Output the [X, Y] coordinate of the center of the cell containing the given text.  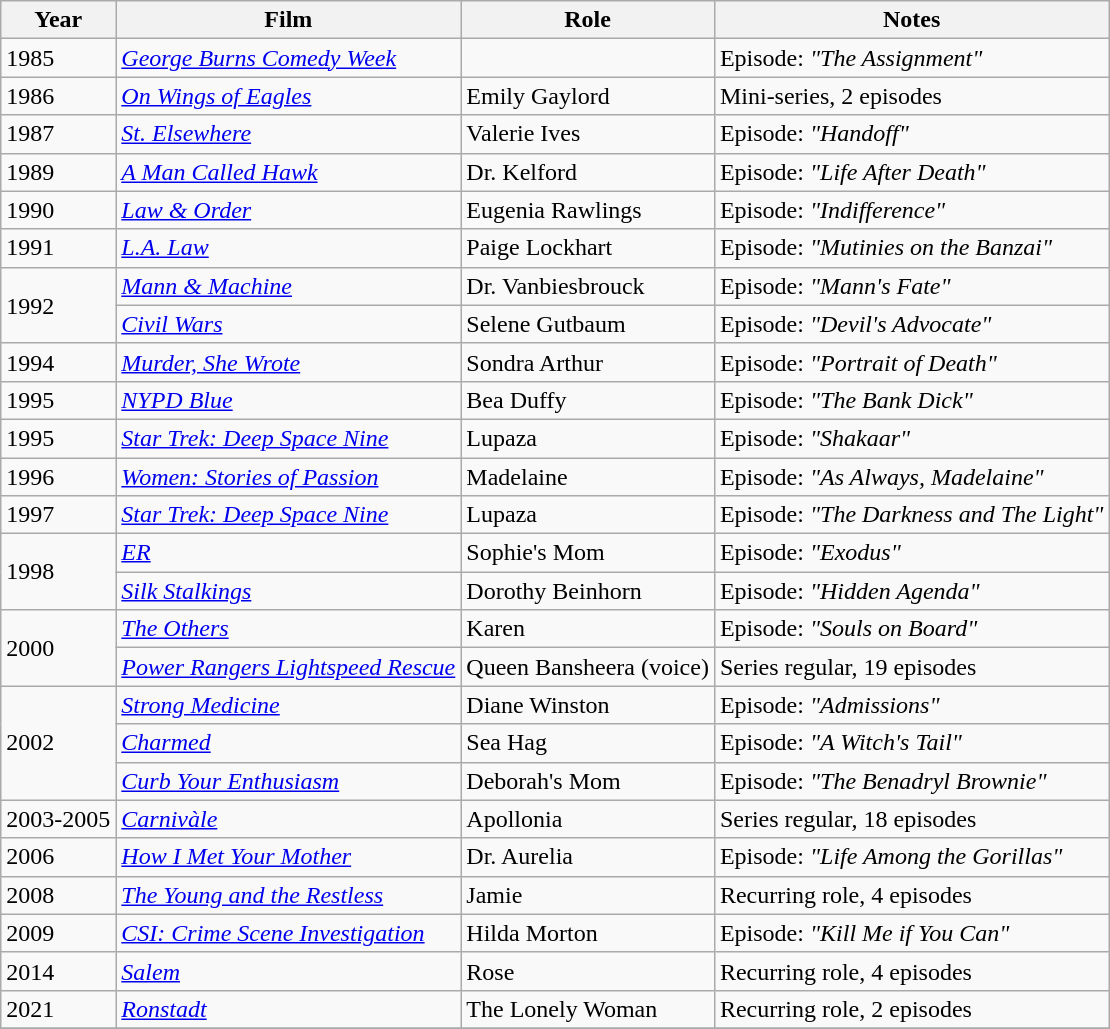
Hilda Morton [588, 933]
2003-2005 [58, 819]
Film [288, 20]
1997 [58, 515]
1998 [58, 572]
Power Rangers Lightspeed Rescue [288, 667]
2014 [58, 971]
Notes [912, 20]
Sophie's Mom [588, 553]
NYPD Blue [288, 400]
1996 [58, 477]
Women: Stories of Passion [288, 477]
Bea Duffy [588, 400]
Recurring role, 2 episodes [912, 1009]
Charmed [288, 743]
2021 [58, 1009]
L.A. Law [288, 248]
The Others [288, 629]
Episode: "Life Among the Gorillas" [912, 857]
Episode: "Indifference" [912, 210]
Year [58, 20]
Murder, She Wrote [288, 362]
Role [588, 20]
Mann & Machine [288, 286]
Civil Wars [288, 324]
Dr. Aurelia [588, 857]
Law & Order [288, 210]
Valerie Ives [588, 134]
CSI: Crime Scene Investigation [288, 933]
Series regular, 18 episodes [912, 819]
The Young and the Restless [288, 895]
Episode: "Life After Death" [912, 172]
1994 [58, 362]
Episode: "Kill Me if You Can" [912, 933]
Curb Your Enthusiasm [288, 781]
2000 [58, 648]
Jamie [588, 895]
1990 [58, 210]
1986 [58, 96]
Rose [588, 971]
Deborah's Mom [588, 781]
Emily Gaylord [588, 96]
Sea Hag [588, 743]
How I Met Your Mother [288, 857]
Dorothy Beinhorn [588, 591]
St. Elsewhere [288, 134]
A Man Called Hawk [288, 172]
Paige Lockhart [588, 248]
1985 [58, 58]
Episode: "Mutinies on the Banzai" [912, 248]
1987 [58, 134]
Episode: "Shakaar" [912, 438]
Karen [588, 629]
Episode: "Mann's Fate" [912, 286]
Episode: "Exodus" [912, 553]
Salem [288, 971]
Queen Bansheera (voice) [588, 667]
Dr. Kelford [588, 172]
Sondra Arthur [588, 362]
Episode: "As Always, Madelaine" [912, 477]
George Burns Comedy Week [288, 58]
Episode: "The Assignment" [912, 58]
Series regular, 19 episodes [912, 667]
Episode: "Handoff" [912, 134]
Episode: "Portrait of Death" [912, 362]
Eugenia Rawlings [588, 210]
Episode: "Admissions" [912, 705]
ER [288, 553]
2009 [58, 933]
Carnivàle [288, 819]
2006 [58, 857]
2002 [58, 743]
Episode: "The Bank Dick" [912, 400]
Episode: "Hidden Agenda" [912, 591]
1989 [58, 172]
Episode: "Souls on Board" [912, 629]
Madelaine [588, 477]
The Lonely Woman [588, 1009]
Episode: "The Darkness and The Light" [912, 515]
Selene Gutbaum [588, 324]
Diane Winston [588, 705]
Ronstadt [288, 1009]
Dr. Vanbiesbrouck [588, 286]
Apollonia [588, 819]
Silk Stalkings [288, 591]
Strong Medicine [288, 705]
On Wings of Eagles [288, 96]
1992 [58, 305]
Episode: "Devil's Advocate" [912, 324]
Episode: "A Witch's Tail" [912, 743]
Mini-series, 2 episodes [912, 96]
2008 [58, 895]
1991 [58, 248]
Episode: "The Benadryl Brownie" [912, 781]
